Find where the given text appears and provide that cell's center as [X, Y] coordinate. 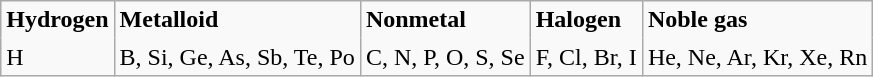
He, Ne, Ar, Kr, Xe, Rn [757, 56]
Halogen [586, 20]
Metalloid [237, 20]
B, Si, Ge, As, Sb, Te, Po [237, 56]
Hydrogen [58, 20]
F, Cl, Br, I [586, 56]
H [58, 56]
Nonmetal [445, 20]
C, N, P, O, S, Se [445, 56]
Noble gas [757, 20]
